From the cell containing the given text, extract its center point as (X, Y) coordinate. 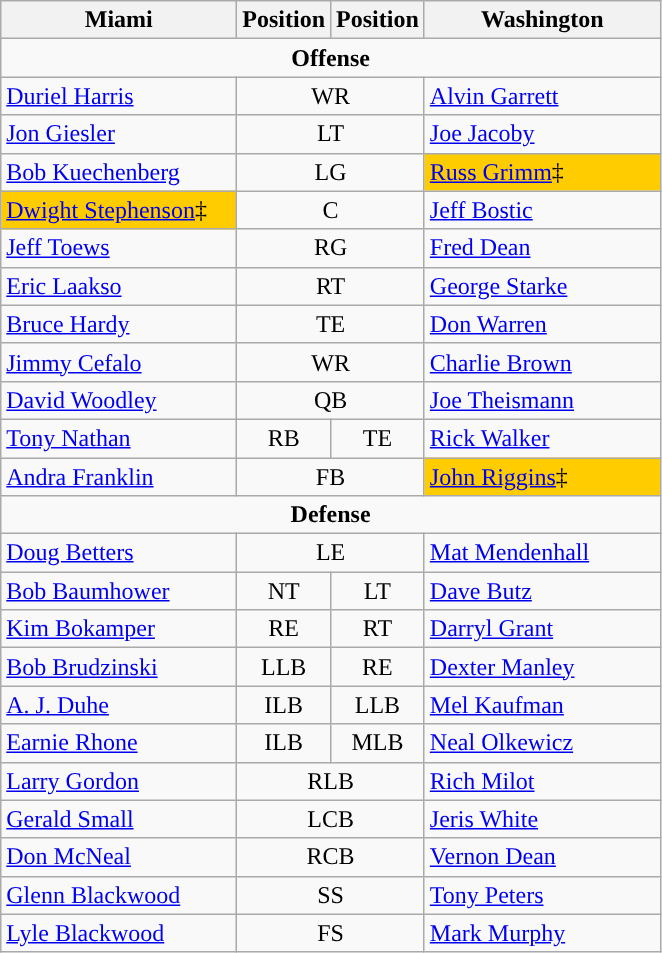
Defense (331, 515)
Bob Kuechenberg (119, 172)
LG (331, 172)
Jeff Toews (119, 248)
Duriel Harris (119, 96)
Don Warren (542, 324)
Bob Brudzinski (119, 667)
RCB (331, 857)
RG (331, 248)
Miami (119, 20)
Joe Jacoby (542, 134)
Washington (542, 20)
Tony Nathan (119, 438)
Joe Theismann (542, 400)
Neal Olkewicz (542, 743)
Don McNeal (119, 857)
Jeris White (542, 819)
FS (331, 933)
Rich Milot (542, 781)
Alvin Garrett (542, 96)
Jeff Bostic (542, 210)
Doug Betters (119, 553)
Larry Gordon (119, 781)
David Woodley (119, 400)
Offense (331, 58)
Lyle Blackwood (119, 933)
MLB (378, 743)
Charlie Brown (542, 362)
NT (284, 591)
Dwight Stephenson‡ (119, 210)
Darryl Grant (542, 629)
Vernon Dean (542, 857)
Rick Walker (542, 438)
Andra Franklin (119, 477)
George Starke (542, 286)
Dexter Manley (542, 667)
Bruce Hardy (119, 324)
QB (331, 400)
Tony Peters (542, 895)
RLB (331, 781)
LCB (331, 819)
Mark Murphy (542, 933)
Jimmy Cefalo (119, 362)
Mel Kaufman (542, 705)
A. J. Duhe (119, 705)
Bob Baumhower (119, 591)
C (331, 210)
Kim Bokamper (119, 629)
RB (284, 438)
John Riggins‡ (542, 477)
Eric Laakso (119, 286)
Dave Butz (542, 591)
Fred Dean (542, 248)
Gerald Small (119, 819)
FB (331, 477)
Earnie Rhone (119, 743)
Glenn Blackwood (119, 895)
Russ Grimm‡ (542, 172)
Mat Mendenhall (542, 553)
SS (331, 895)
LE (331, 553)
Jon Giesler (119, 134)
